Extract the [x, y] coordinate from the center of the cell holding the provided text.  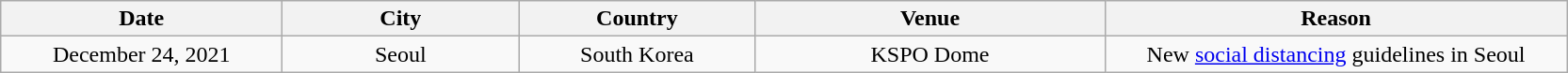
Reason [1335, 19]
City [401, 19]
New social distancing guidelines in Seoul [1335, 54]
December 24, 2021 [141, 54]
South Korea [637, 54]
Date [141, 19]
KSPO Dome [930, 54]
Venue [930, 19]
Seoul [401, 54]
Country [637, 19]
